Pinpoint the cell where the given text exists, returning its [X, Y] midpoint coordinate. 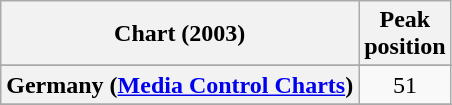
51 [405, 85]
Peakposition [405, 34]
Chart (2003) [180, 34]
Germany (Media Control Charts) [180, 85]
